Scan for the cell matching the given text and deliver its (x, y) coordinate at center. 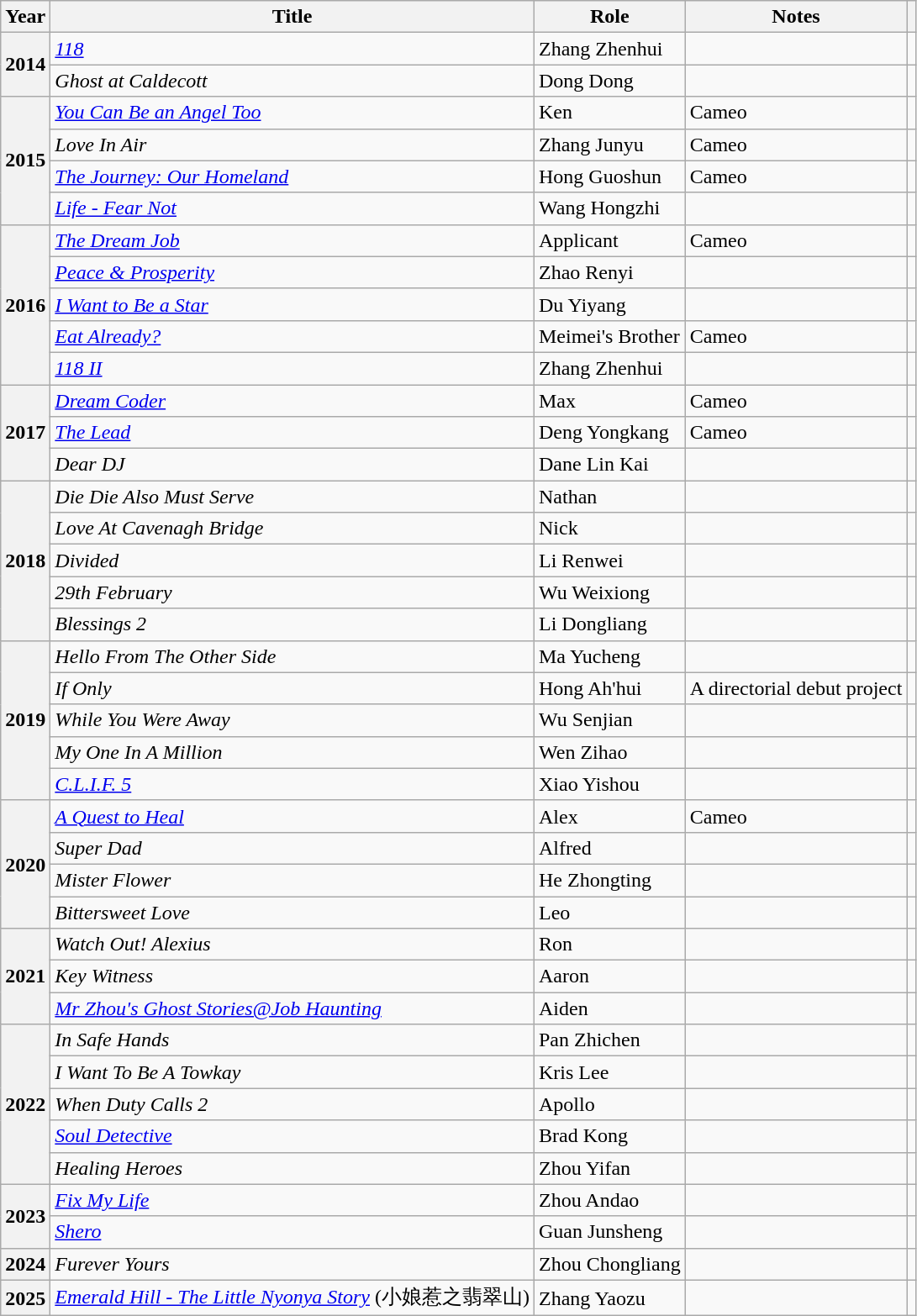
Watch Out! Alexius (292, 945)
2025 (25, 1298)
Zhou Yifan (609, 1168)
Nathan (609, 497)
A directorial debut project (796, 688)
When Duty Calls 2 (292, 1104)
2016 (25, 304)
The Lead (292, 433)
Notes (796, 17)
Brad Kong (609, 1136)
If Only (292, 688)
Wu Weixiong (609, 592)
Role (609, 17)
2018 (25, 561)
Zhang Yaozu (609, 1298)
Du Yiyang (609, 304)
Aaron (609, 976)
A Quest to Heal (292, 816)
Love At Cavenagh Bridge (292, 529)
Fix My Life (292, 1200)
Guan Junsheng (609, 1232)
Key Witness (292, 976)
Shero (292, 1232)
Li Renwei (609, 561)
118 II (292, 368)
Furever Yours (292, 1264)
Divided (292, 561)
Ghost at Caldecott (292, 81)
Ma Yucheng (609, 656)
While You Were Away (292, 720)
2022 (25, 1104)
Alfred (609, 848)
Zhou Andao (609, 1200)
2024 (25, 1264)
Ron (609, 945)
Zhao Renyi (609, 272)
My One In A Million (292, 752)
Healing Heroes (292, 1168)
Apollo (609, 1104)
Kris Lee (609, 1072)
Soul Detective (292, 1136)
Peace & Prosperity (292, 272)
Die Die Also Must Serve (292, 497)
Ken (609, 113)
Pan Zhichen (609, 1040)
Li Dongliang (609, 624)
Dane Lin Kai (609, 465)
Love In Air (292, 145)
Xiao Yishou (609, 784)
Title (292, 17)
Blessings 2 (292, 624)
Nick (609, 529)
Hello From The Other Side (292, 656)
2021 (25, 976)
Dream Coder (292, 401)
Zhou Chongliang (609, 1264)
Zhang Junyu (609, 145)
Dong Dong (609, 81)
Dear DJ (292, 465)
2015 (25, 161)
2019 (25, 720)
The Dream Job (292, 240)
Alex (609, 816)
I Want To Be A Towkay (292, 1072)
118 (292, 49)
Hong Guoshun (609, 176)
2023 (25, 1216)
Hong Ah'hui (609, 688)
I Want to Be a Star (292, 304)
In Safe Hands (292, 1040)
29th February (292, 592)
2014 (25, 65)
Super Dad (292, 848)
Wang Hongzhi (609, 208)
Mr Zhou's Ghost Stories@Job Haunting (292, 1008)
Deng Yongkang (609, 433)
Applicant (609, 240)
He Zhongting (609, 880)
You Can Be an Angel Too (292, 113)
2020 (25, 864)
Aiden (609, 1008)
Mister Flower (292, 880)
Wen Zihao (609, 752)
Life - Fear Not (292, 208)
Year (25, 17)
Bittersweet Love (292, 912)
C.L.I.F. 5 (292, 784)
The Journey: Our Homeland (292, 176)
Meimei's Brother (609, 336)
Wu Senjian (609, 720)
Max (609, 401)
Emerald Hill - The Little Nyonya Story (小娘惹之翡翠山) (292, 1298)
Leo (609, 912)
Eat Already? (292, 336)
2017 (25, 433)
